Scan for the cell matching the given text and deliver its [X, Y] coordinate at center. 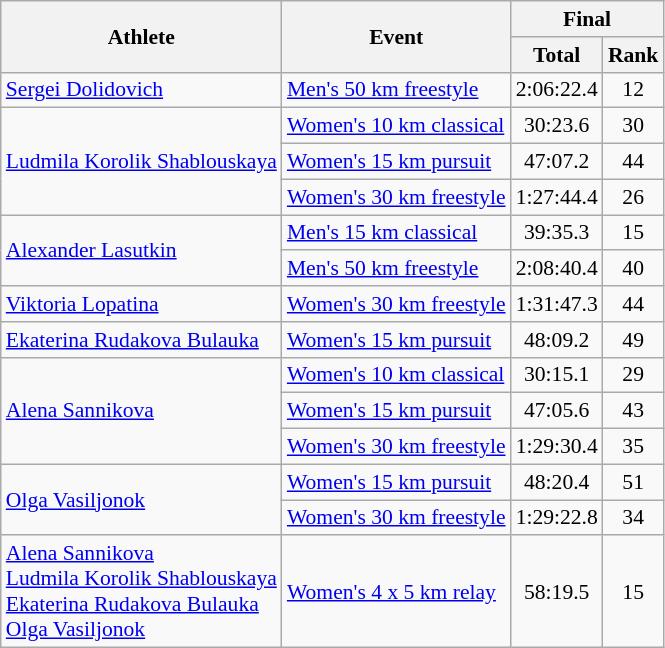
Men's 15 km classical [396, 233]
58:19.5 [557, 592]
29 [634, 375]
51 [634, 482]
2:08:40.4 [557, 269]
12 [634, 90]
Ekaterina Rudakova Bulauka [142, 340]
1:31:47.3 [557, 304]
Alena SannikovaLudmila Korolik ShablouskayaEkaterina Rudakova BulaukaOlga Vasiljonok [142, 592]
49 [634, 340]
2:06:22.4 [557, 90]
Olga Vasiljonok [142, 500]
48:20.4 [557, 482]
35 [634, 447]
30:23.6 [557, 126]
Alexander Lasutkin [142, 250]
Final [588, 19]
Event [396, 36]
39:35.3 [557, 233]
40 [634, 269]
30:15.1 [557, 375]
Viktoria Lopatina [142, 304]
1:27:44.4 [557, 197]
Total [557, 55]
Alena Sannikova [142, 410]
Ludmila Korolik Shablouskaya [142, 162]
1:29:22.8 [557, 518]
Sergei Dolidovich [142, 90]
47:05.6 [557, 411]
1:29:30.4 [557, 447]
48:09.2 [557, 340]
Athlete [142, 36]
43 [634, 411]
Rank [634, 55]
30 [634, 126]
26 [634, 197]
Women's 4 x 5 km relay [396, 592]
47:07.2 [557, 162]
34 [634, 518]
